Find where the given text appears and provide that cell's center as [x, y] coordinate. 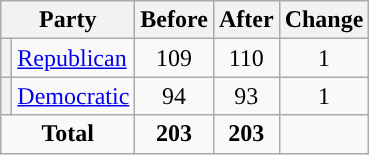
110 [246, 58]
93 [246, 96]
Republican [74, 58]
Party [68, 20]
109 [174, 58]
After [246, 20]
Democratic [74, 96]
Total [68, 134]
94 [174, 96]
Before [174, 20]
Change [324, 20]
